Determine the [x, y] coordinate at the center of the cell enclosing the given text.  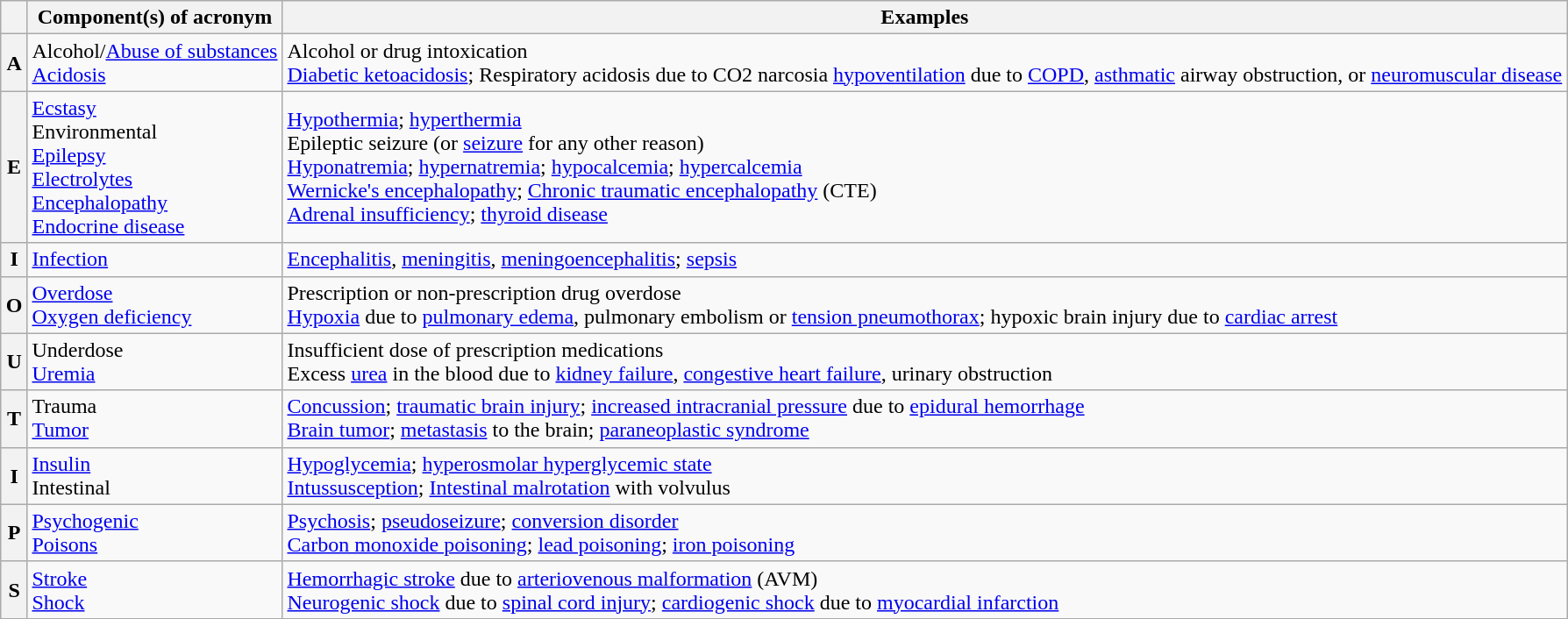
Hemorrhagic stroke due to arteriovenous malformation (AVM)Neurogenic shock due to spinal cord injury; cardiogenic shock due to myocardial infarction [924, 589]
Hypoglycemia; hyperosmolar hyperglycemic stateIntussusception; Intestinal malrotation with volvulus [924, 475]
Infection [154, 260]
U [14, 361]
Alcohol/Abuse of substancesAcidosis [154, 63]
Examples [924, 18]
EcstasyEnvironmentalEpilepsyElectrolytesEncephalopathyEndocrine disease [154, 167]
UnderdoseUremia [154, 361]
O [14, 305]
P [14, 533]
Psychosis; pseudoseizure; conversion disorderCarbon monoxide poisoning; lead poisoning; iron poisoning [924, 533]
Encephalitis, meningitis, meningoencephalitis; sepsis [924, 260]
A [14, 63]
StrokeShock [154, 589]
OverdoseOxygen deficiency [154, 305]
E [14, 167]
PsychogenicPoisons [154, 533]
T [14, 419]
S [14, 589]
Insufficient dose of prescription medicationsExcess urea in the blood due to kidney failure, congestive heart failure, urinary obstruction [924, 361]
InsulinIntestinal [154, 475]
Component(s) of acronym [154, 18]
TraumaTumor [154, 419]
